Capture the cell that displays the provided text and extract its [X, Y] central coordinate. 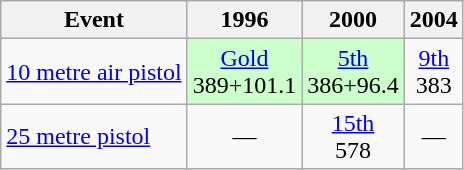
25 metre pistol [94, 136]
2000 [354, 20]
15th578 [354, 136]
1996 [244, 20]
2004 [434, 20]
9th383 [434, 72]
Event [94, 20]
10 metre air pistol [94, 72]
Gold389+101.1 [244, 72]
5th386+96.4 [354, 72]
